Capture the cell that displays the provided text and extract its [X, Y] central coordinate. 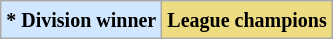
League champions [247, 20]
* Division winner [82, 20]
